Find where the given text appears and provide that cell's center as (x, y) coordinate. 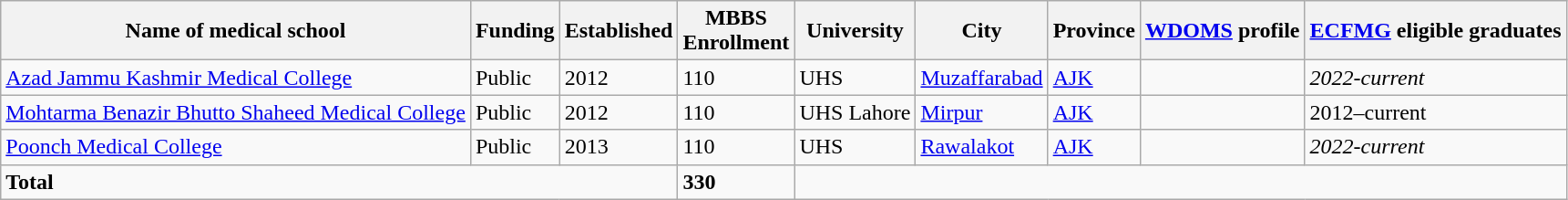
Muzaffarabad (982, 78)
ECFMG eligible graduates (1436, 31)
MBBSEnrollment (736, 31)
WDOMS profile (1223, 31)
University (855, 31)
330 (736, 182)
2012–current (1436, 112)
Province (1093, 31)
UHS Lahore (855, 112)
2013 (619, 147)
Azad Jammu Kashmir Medical College (236, 78)
Established (619, 31)
Mirpur (982, 112)
Rawalakot (982, 147)
City (982, 31)
Funding (515, 31)
Total (339, 182)
Poonch Medical College (236, 147)
Mohtarma Benazir Bhutto Shaheed Medical College (236, 112)
Name of medical school (236, 31)
